Locate the cell with the specified text and output its (x, y) center coordinate. 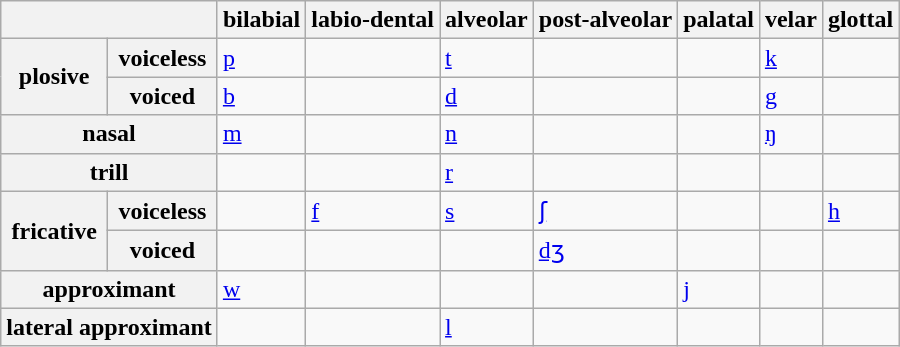
palatal (719, 20)
r (487, 172)
dʒ (605, 251)
bilabial (261, 20)
nasal (110, 134)
trill (110, 172)
p (261, 58)
t (487, 58)
j (719, 289)
approximant (110, 289)
ŋ (790, 134)
g (790, 96)
alveolar (487, 20)
ʃ (605, 211)
labio-dental (373, 20)
b (261, 96)
n (487, 134)
plosive (54, 77)
h (860, 211)
k (790, 58)
m (261, 134)
l (487, 327)
d (487, 96)
f (373, 211)
glottal (860, 20)
velar (790, 20)
w (261, 289)
post-alveolar (605, 20)
lateral approximant (110, 327)
fricative (54, 230)
s (487, 211)
